Extract the [X, Y] coordinate from the center of the cell holding the provided text.  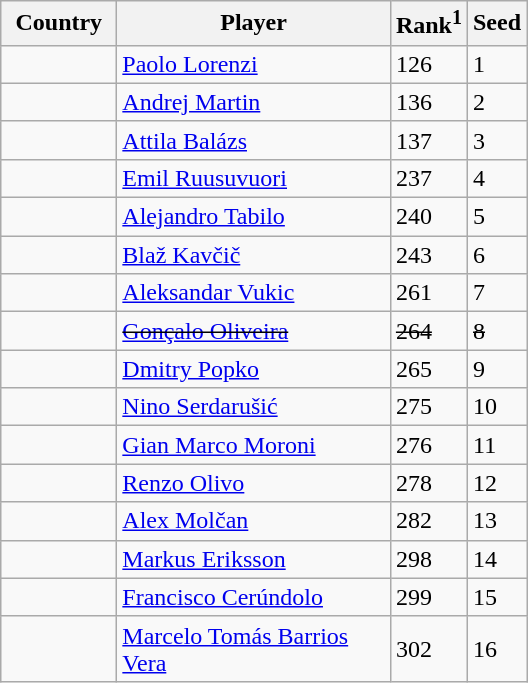
Rank1 [428, 24]
243 [428, 255]
14 [496, 559]
302 [428, 648]
Dmitry Popko [254, 369]
126 [428, 64]
Blaž Kavčič [254, 255]
Markus Eriksson [254, 559]
237 [428, 178]
275 [428, 407]
240 [428, 217]
16 [496, 648]
282 [428, 521]
12 [496, 483]
137 [428, 140]
Attila Balázs [254, 140]
11 [496, 445]
Alejandro Tabilo [254, 217]
Alex Molčan [254, 521]
278 [428, 483]
261 [428, 293]
Francisco Cerúndolo [254, 597]
Gonçalo Oliveira [254, 331]
Aleksandar Vukic [254, 293]
7 [496, 293]
4 [496, 178]
Gian Marco Moroni [254, 445]
3 [496, 140]
265 [428, 369]
264 [428, 331]
Seed [496, 24]
Emil Ruusuvuori [254, 178]
2 [496, 102]
10 [496, 407]
6 [496, 255]
Renzo Olivo [254, 483]
13 [496, 521]
15 [496, 597]
299 [428, 597]
8 [496, 331]
Country [59, 24]
136 [428, 102]
1 [496, 64]
Nino Serdarušić [254, 407]
Marcelo Tomás Barrios Vera [254, 648]
9 [496, 369]
276 [428, 445]
Andrej Martin [254, 102]
5 [496, 217]
Paolo Lorenzi [254, 64]
298 [428, 559]
Player [254, 24]
